Find where the given text appears and provide that cell's center as (X, Y) coordinate. 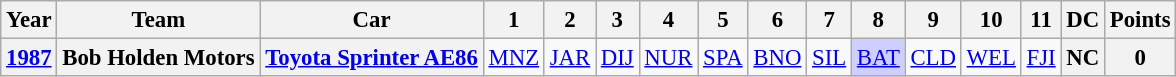
8 (878, 20)
SIL (830, 58)
NC (1083, 58)
BAT (878, 58)
FJI (1041, 58)
0 (1140, 58)
10 (991, 20)
1987 (29, 58)
1 (514, 20)
Toyota Sprinter AE86 (372, 58)
4 (668, 20)
Bob Holden Motors (158, 58)
3 (618, 20)
Car (372, 20)
BNO (778, 58)
CLD (933, 58)
5 (723, 20)
11 (1041, 20)
Year (29, 20)
WEL (991, 58)
MNZ (514, 58)
DC (1083, 20)
7 (830, 20)
Team (158, 20)
DIJ (618, 58)
6 (778, 20)
9 (933, 20)
Points (1140, 20)
SPA (723, 58)
2 (570, 20)
JAR (570, 58)
NUR (668, 58)
